Capture the cell that displays the provided text and extract its (X, Y) central coordinate. 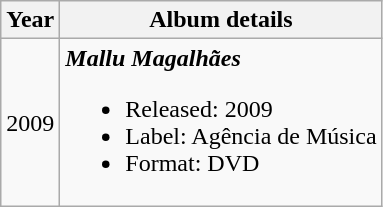
Album details (221, 20)
Year (30, 20)
2009 (30, 122)
Mallu MagalhãesReleased: 2009Label: Agência de MúsicaFormat: DVD (221, 122)
